Extract the (x, y) coordinate from the center of the cell holding the provided text.  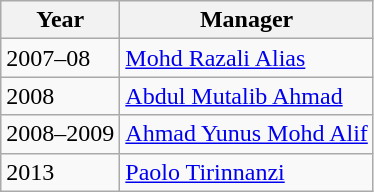
2008 (60, 96)
Abdul Mutalib Ahmad (247, 96)
Ahmad Yunus Mohd Alif (247, 134)
Mohd Razali Alias (247, 58)
Manager (247, 20)
2008–2009 (60, 134)
2007–08 (60, 58)
Paolo Tirinnanzi (247, 172)
2013 (60, 172)
Year (60, 20)
